Pinpoint the cell where the given text exists, returning its (X, Y) midpoint coordinate. 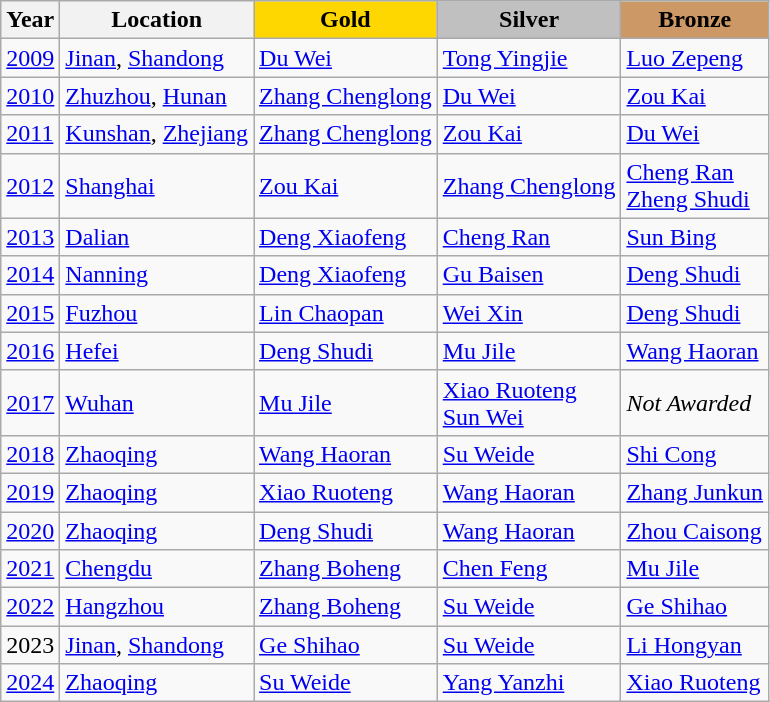
2018 (30, 454)
Zhang Junkun (695, 492)
2020 (30, 531)
2017 (30, 402)
Lin Chaopan (346, 313)
2013 (30, 237)
Zhuzhou, Hunan (157, 96)
2011 (30, 134)
Luo Zepeng (695, 58)
Li Hongyan (695, 645)
Gold (346, 20)
Hangzhou (157, 607)
Cheng Ran (529, 237)
Fuzhou (157, 313)
2024 (30, 683)
Chengdu (157, 569)
Hefei (157, 351)
Tong Yingjie (529, 58)
2019 (30, 492)
2023 (30, 645)
Gu Baisen (529, 275)
Not Awarded (695, 402)
2014 (30, 275)
2010 (30, 96)
Sun Bing (695, 237)
2015 (30, 313)
Wuhan (157, 402)
Cheng RanZheng Shudi (695, 186)
Kunshan, Zhejiang (157, 134)
Shi Cong (695, 454)
2021 (30, 569)
2012 (30, 186)
Nanning (157, 275)
Zhou Caisong (695, 531)
Shanghai (157, 186)
2016 (30, 351)
Chen Feng (529, 569)
2022 (30, 607)
Yang Yanzhi (529, 683)
Year (30, 20)
Wei Xin (529, 313)
Bronze (695, 20)
Silver (529, 20)
2009 (30, 58)
Xiao RuotengSun Wei (529, 402)
Location (157, 20)
Dalian (157, 237)
